Search for the cell housing the specified text and yield its (x, y) center coordinate. 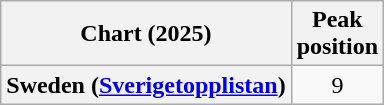
Sweden (Sverigetopplistan) (146, 85)
Peakposition (337, 34)
9 (337, 85)
Chart (2025) (146, 34)
